Pinpoint the cell where the given text exists, returning its (x, y) midpoint coordinate. 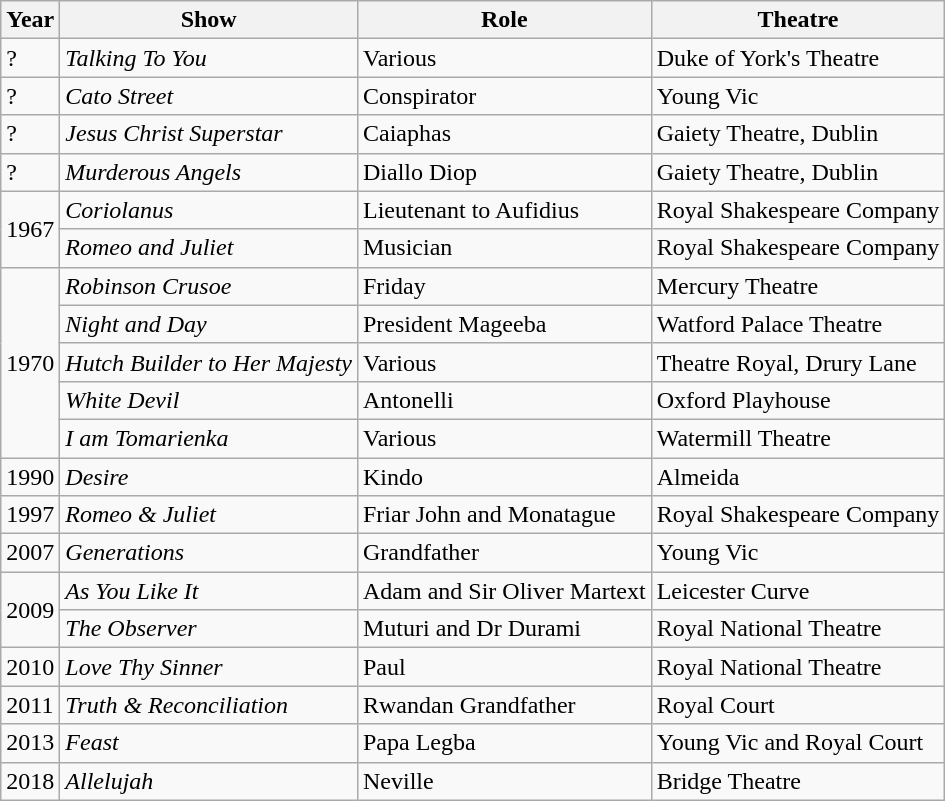
Theatre (798, 20)
Feast (209, 743)
Adam and Sir Oliver Martext (504, 591)
2011 (30, 705)
Romeo and Juliet (209, 248)
Duke of York's Theatre (798, 58)
Hutch Builder to Her Majesty (209, 362)
The Observer (209, 629)
Friar John and Monatague (504, 515)
2010 (30, 667)
Friday (504, 286)
Papa Legba (504, 743)
Neville (504, 781)
Muturi and Dr Durami (504, 629)
Truth & Reconciliation (209, 705)
Coriolanus (209, 210)
Night and Day (209, 324)
Rwandan Grandfather (504, 705)
Generations (209, 553)
Desire (209, 477)
Show (209, 20)
Grandfather (504, 553)
Robinson Crusoe (209, 286)
Role (504, 20)
Watermill Theatre (798, 438)
President Mageeba (504, 324)
Caiaphas (504, 134)
Talking To You (209, 58)
Paul (504, 667)
1990 (30, 477)
Antonelli (504, 400)
2013 (30, 743)
Cato Street (209, 96)
2009 (30, 610)
Allelujah (209, 781)
Murderous Angels (209, 172)
Kindo (504, 477)
Leicester Curve (798, 591)
Lieutenant to Aufidius (504, 210)
Watford Palace Theatre (798, 324)
Musician (504, 248)
Bridge Theatre (798, 781)
I am Tomarienka (209, 438)
2007 (30, 553)
Year (30, 20)
Conspirator (504, 96)
Romeo & Juliet (209, 515)
Young Vic and Royal Court (798, 743)
Diallo Diop (504, 172)
Oxford Playhouse (798, 400)
Mercury Theatre (798, 286)
Almeida (798, 477)
Royal Court (798, 705)
Theatre Royal, Drury Lane (798, 362)
Jesus Christ Superstar (209, 134)
2018 (30, 781)
1967 (30, 229)
1997 (30, 515)
1970 (30, 362)
Love Thy Sinner (209, 667)
White Devil (209, 400)
As You Like It (209, 591)
